Identify which cell holds the provided text, then report its [X, Y] central coordinate. 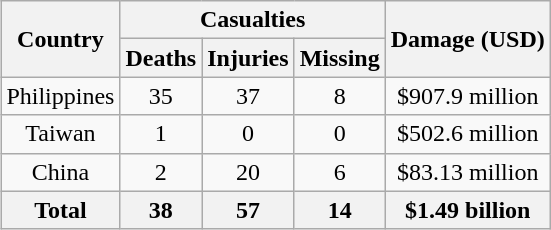
8 [340, 96]
$1.49 billion [468, 210]
Deaths [161, 58]
14 [340, 210]
Missing [340, 58]
Philippines [60, 96]
Total [60, 210]
35 [161, 96]
37 [248, 96]
57 [248, 210]
38 [161, 210]
6 [340, 172]
Damage (USD) [468, 39]
Country [60, 39]
China [60, 172]
Casualties [252, 20]
Injuries [248, 58]
Taiwan [60, 134]
$83.13 million [468, 172]
1 [161, 134]
$502.6 million [468, 134]
2 [161, 172]
$907.9 million [468, 96]
20 [248, 172]
